Provide the [X, Y] coordinate of the cell's center where the given text is located.  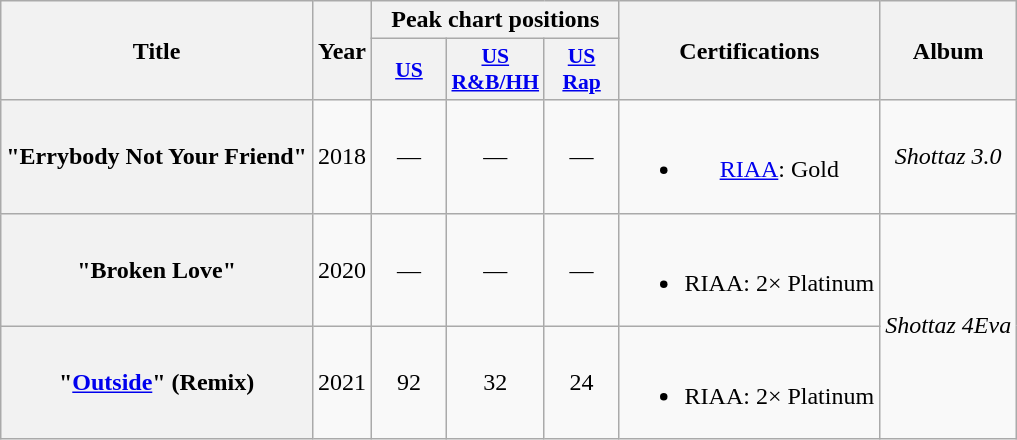
USR&B/HH [495, 70]
"Errybody Not Your Friend" [157, 156]
Title [157, 50]
Shottaz 4Eva [948, 326]
Shottaz 3.0 [948, 156]
32 [495, 382]
USRap [582, 70]
2018 [342, 156]
Certifications [750, 50]
Year [342, 50]
US [410, 70]
2020 [342, 270]
24 [582, 382]
Album [948, 50]
"Outside" (Remix) [157, 382]
"Broken Love" [157, 270]
Peak chart positions [496, 20]
RIAA: Gold [750, 156]
92 [410, 382]
2021 [342, 382]
